Return [x, y] of the center of cell containing provided text 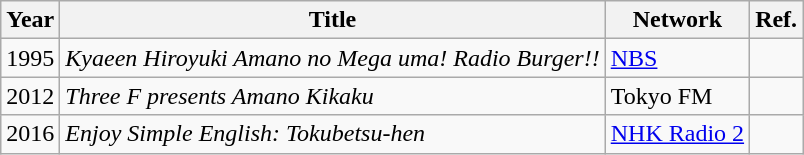
Enjoy Simple English: Tokubetsu-hen [332, 134]
2012 [30, 96]
Tokyo FM [677, 96]
Ref. [776, 20]
NBS [677, 58]
2016 [30, 134]
1995 [30, 58]
Network [677, 20]
Kyaeen Hiroyuki Amano no Mega uma! Radio Burger!! [332, 58]
Three F presents Amano Kikaku [332, 96]
Year [30, 20]
NHK Radio 2 [677, 134]
Title [332, 20]
